Output the [X, Y] coordinate of the center of the cell containing the given text.  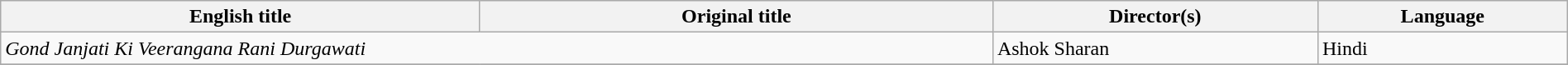
Director(s) [1154, 17]
Ashok Sharan [1154, 48]
Hindi [1442, 48]
Language [1442, 17]
Original title [736, 17]
English title [241, 17]
Gond Janjati Ki Veerangana Rani Durgawati [497, 48]
